From the cell containing the given text, extract its center point as [x, y] coordinate. 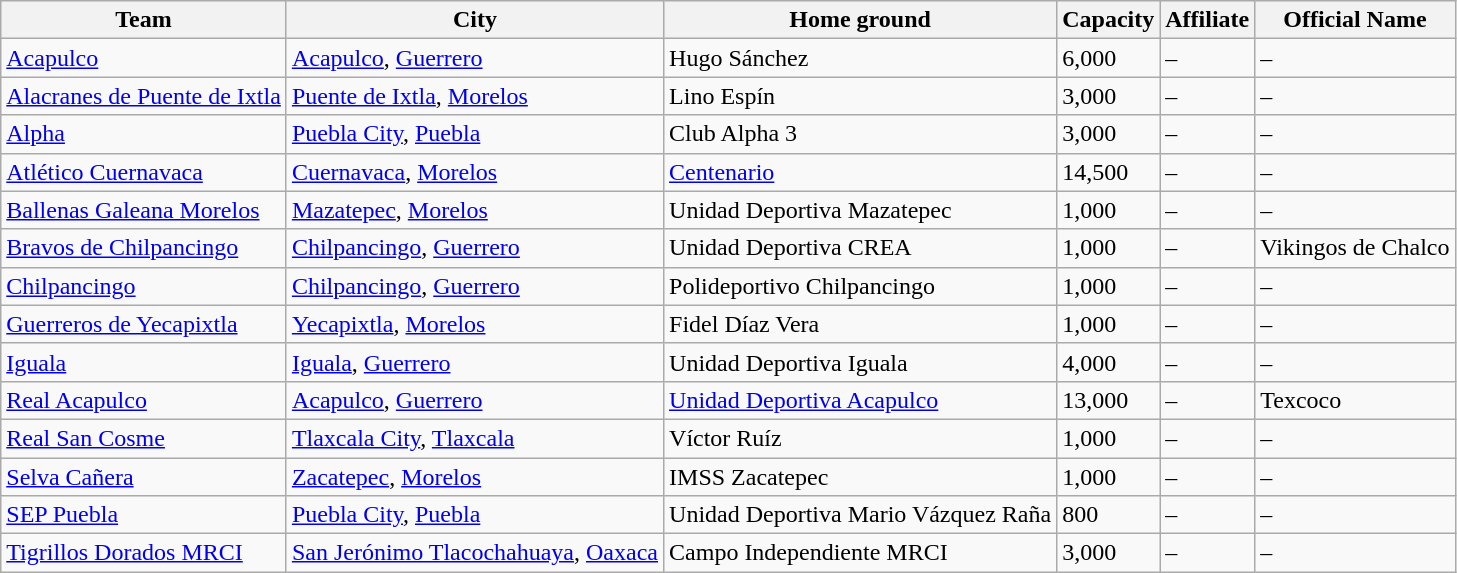
Víctor Ruíz [860, 438]
Alacranes de Puente de Ixtla [144, 96]
Vikingos de Chalco [1355, 248]
14,500 [1108, 172]
Unidad Deportiva Mazatepec [860, 210]
Guerreros de Yecapixtla [144, 324]
Iguala, Guerrero [474, 362]
Cuernavaca, Morelos [474, 172]
Acapulco [144, 58]
Affiliate [1208, 20]
Atlético Cuernavaca [144, 172]
Unidad Deportiva Mario Vázquez Raña [860, 515]
Ballenas Galeana Morelos [144, 210]
Campo Independiente MRCI [860, 553]
Centenario [860, 172]
13,000 [1108, 400]
Tigrillos Dorados MRCI [144, 553]
Alpha [144, 134]
City [474, 20]
Lino Espín [860, 96]
Official Name [1355, 20]
Polideportivo Chilpancingo [860, 286]
Unidad Deportiva CREA [860, 248]
Team [144, 20]
Capacity [1108, 20]
4,000 [1108, 362]
Home ground [860, 20]
Mazatepec, Morelos [474, 210]
Tlaxcala City, Tlaxcala [474, 438]
6,000 [1108, 58]
Iguala [144, 362]
Real Acapulco [144, 400]
Chilpancingo [144, 286]
Real San Cosme [144, 438]
IMSS Zacatepec [860, 477]
Yecapixtla, Morelos [474, 324]
800 [1108, 515]
Zacatepec, Morelos [474, 477]
Selva Cañera [144, 477]
Texcoco [1355, 400]
San Jerónimo Tlacochahuaya, Oaxaca [474, 553]
Hugo Sánchez [860, 58]
Bravos de Chilpancingo [144, 248]
Fidel Díaz Vera [860, 324]
Puente de Ixtla, Morelos [474, 96]
Club Alpha 3 [860, 134]
Unidad Deportiva Acapulco [860, 400]
Unidad Deportiva Iguala [860, 362]
SEP Puebla [144, 515]
